Find where the given text appears and provide that cell's center as [X, Y] coordinate. 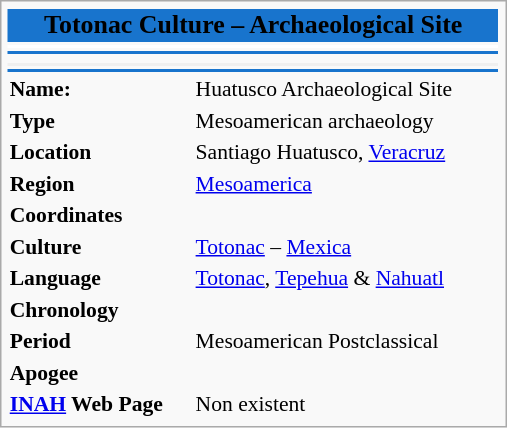
Type [100, 120]
Huatusco Archaeological Site [346, 89]
Chronology [100, 309]
Non existent [346, 404]
Mesoamerican archaeology [346, 120]
Location [100, 152]
Totonac, Tepehua & Nahuatl [346, 278]
Coordinates [100, 215]
Name: [100, 89]
Totonac Culture – Archaeological Site [253, 26]
Region [100, 183]
Santiago Huatusco, Veracruz [346, 152]
Language [100, 278]
Period [100, 341]
Totonac – Mexica [346, 246]
Mesoamerica [346, 183]
Culture [100, 246]
INAH Web Page [100, 404]
Mesoamerican Postclassical [346, 341]
Apogee [100, 372]
